Pinpoint the cell where the given text exists, returning its (X, Y) midpoint coordinate. 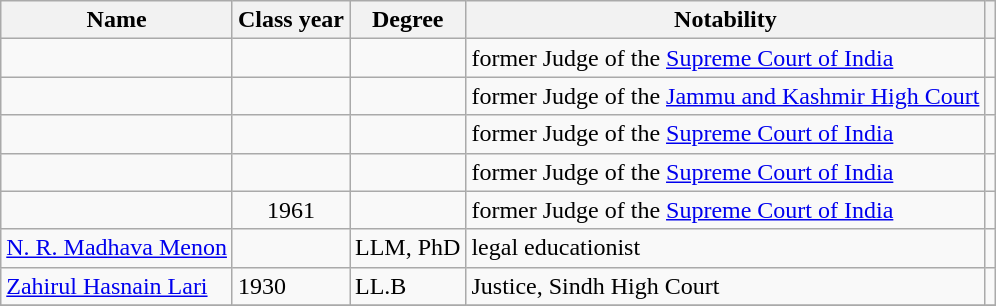
Notability (726, 20)
1930 (290, 286)
LLM, PhD (408, 248)
Name (117, 20)
Degree (408, 20)
Justice, Sindh High Court (726, 286)
1961 (290, 210)
N. R. Madhava Menon (117, 248)
legal educationist (726, 248)
Class year (290, 20)
former Judge of the Jammu and Kashmir High Court (726, 96)
Zahirul Hasnain Lari (117, 286)
LL.B (408, 286)
